Capture the cell that displays the provided text and extract its (x, y) central coordinate. 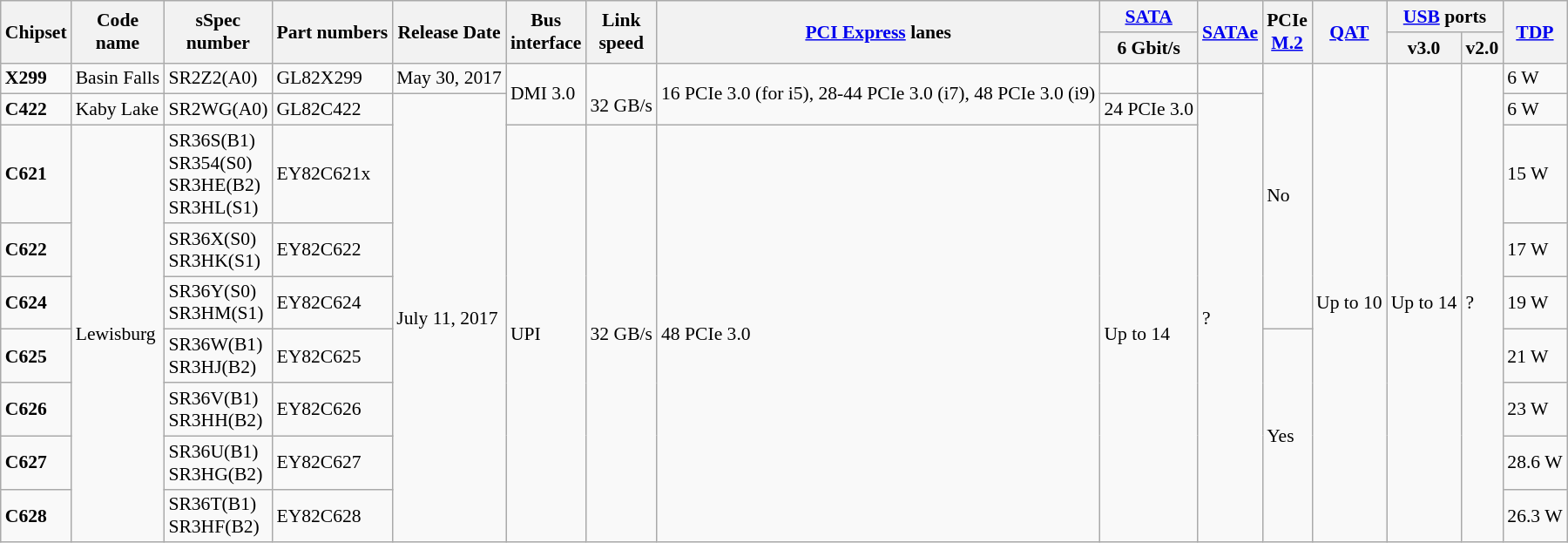
19 W (1535, 303)
C622 (37, 249)
Kaby Lake (118, 110)
Codename (118, 31)
EY82C627 (332, 462)
No (1288, 196)
Lewisburg (118, 335)
SR36T(B1)SR3HF(B2) (218, 516)
C626 (37, 410)
Linkspeed (622, 31)
USB ports (1445, 17)
PCIeM.2 (1288, 31)
C628 (37, 516)
GL82X299 (332, 78)
C621 (37, 174)
SR2WG(A0) (218, 110)
SR2Z2(A0) (218, 78)
C422 (37, 110)
17 W (1535, 249)
EY82C625 (332, 356)
Basin Falls (118, 78)
PCI Express lanes (878, 31)
C624 (37, 303)
EY82C622 (332, 249)
SR36U(B1)SR3HG(B2) (218, 462)
UPI (546, 335)
6 Gbit/s (1148, 48)
v3.0 (1424, 48)
EY82C624 (332, 303)
GL82C422 (332, 110)
Release Date (449, 31)
24 PCIe 3.0 (1148, 110)
SATA (1148, 17)
Up to 10 (1349, 302)
16 PCIe 3.0 (for i5), 28-44 PCIe 3.0 (i7), 48 PCIe 3.0 (i9) (878, 94)
v2.0 (1482, 48)
EY82C628 (332, 516)
26.3 W (1535, 516)
DMI 3.0 (546, 94)
SATAe (1230, 31)
July 11, 2017 (449, 318)
EY82C621x (332, 174)
TDP (1535, 31)
SR36V(B1)SR3HH(B2) (218, 410)
48 PCIe 3.0 (878, 335)
C627 (37, 462)
15 W (1535, 174)
Businterface (546, 31)
Chipset (37, 31)
X299 (37, 78)
EY82C626 (332, 410)
Yes (1288, 436)
SR36X(S0)SR3HK(S1) (218, 249)
21 W (1535, 356)
SR36Y(S0)SR3HM(S1) (218, 303)
C625 (37, 356)
May 30, 2017 (449, 78)
sSpecnumber (218, 31)
QAT (1349, 31)
Part numbers (332, 31)
23 W (1535, 410)
28.6 W (1535, 462)
SR36S(B1)SR354(S0)SR3HE(B2)SR3HL(S1) (218, 174)
SR36W(B1)SR3HJ(B2) (218, 356)
